Extract the (x, y) coordinate from the center of the cell holding the provided text.  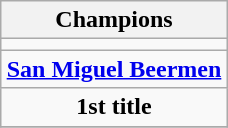
San Miguel Beermen (114, 69)
1st title (114, 107)
Champions (114, 20)
